Search for the cell housing the specified text and yield its (X, Y) center coordinate. 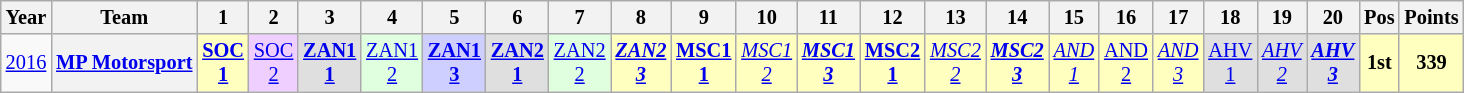
5 (454, 17)
Year (26, 17)
ZAN13 (454, 63)
ZAN21 (518, 63)
ZAN11 (330, 63)
16 (1126, 17)
2016 (26, 63)
AND1 (1074, 63)
20 (1332, 17)
AND2 (1126, 63)
11 (828, 17)
8 (642, 17)
19 (1282, 17)
13 (956, 17)
ZAN22 (580, 63)
ZAN12 (392, 63)
15 (1074, 17)
AHV2 (1282, 63)
Team (124, 17)
MSC21 (892, 63)
3 (330, 17)
4 (392, 17)
MSC13 (828, 63)
10 (766, 17)
SOC1 (223, 63)
AHV1 (1230, 63)
MSC11 (704, 63)
18 (1230, 17)
Pos (1379, 17)
1 (223, 17)
339 (1431, 63)
1st (1379, 63)
17 (1178, 17)
MSC23 (1018, 63)
14 (1018, 17)
12 (892, 17)
MSC12 (766, 63)
9 (704, 17)
MP Motorsport (124, 63)
7 (580, 17)
ZAN23 (642, 63)
AND3 (1178, 63)
Points (1431, 17)
AHV3 (1332, 63)
SOC2 (274, 63)
MSC22 (956, 63)
6 (518, 17)
2 (274, 17)
